Pinpoint the cell where the given text exists, returning its [X, Y] midpoint coordinate. 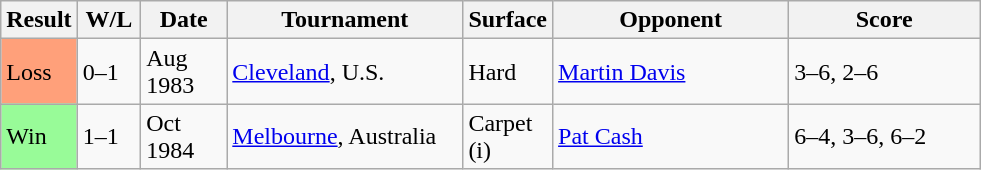
Win [39, 136]
Loss [39, 72]
1–1 [109, 136]
Opponent [671, 20]
Result [39, 20]
Pat Cash [671, 136]
Date [184, 20]
Tournament [345, 20]
Cleveland, U.S. [345, 72]
Oct 1984 [184, 136]
Carpet (i) [508, 136]
Surface [508, 20]
6–4, 3–6, 6–2 [884, 136]
Martin Davis [671, 72]
Melbourne, Australia [345, 136]
W/L [109, 20]
Hard [508, 72]
Aug 1983 [184, 72]
3–6, 2–6 [884, 72]
0–1 [109, 72]
Score [884, 20]
